Locate the cell with the specified text and output its [x, y] center coordinate. 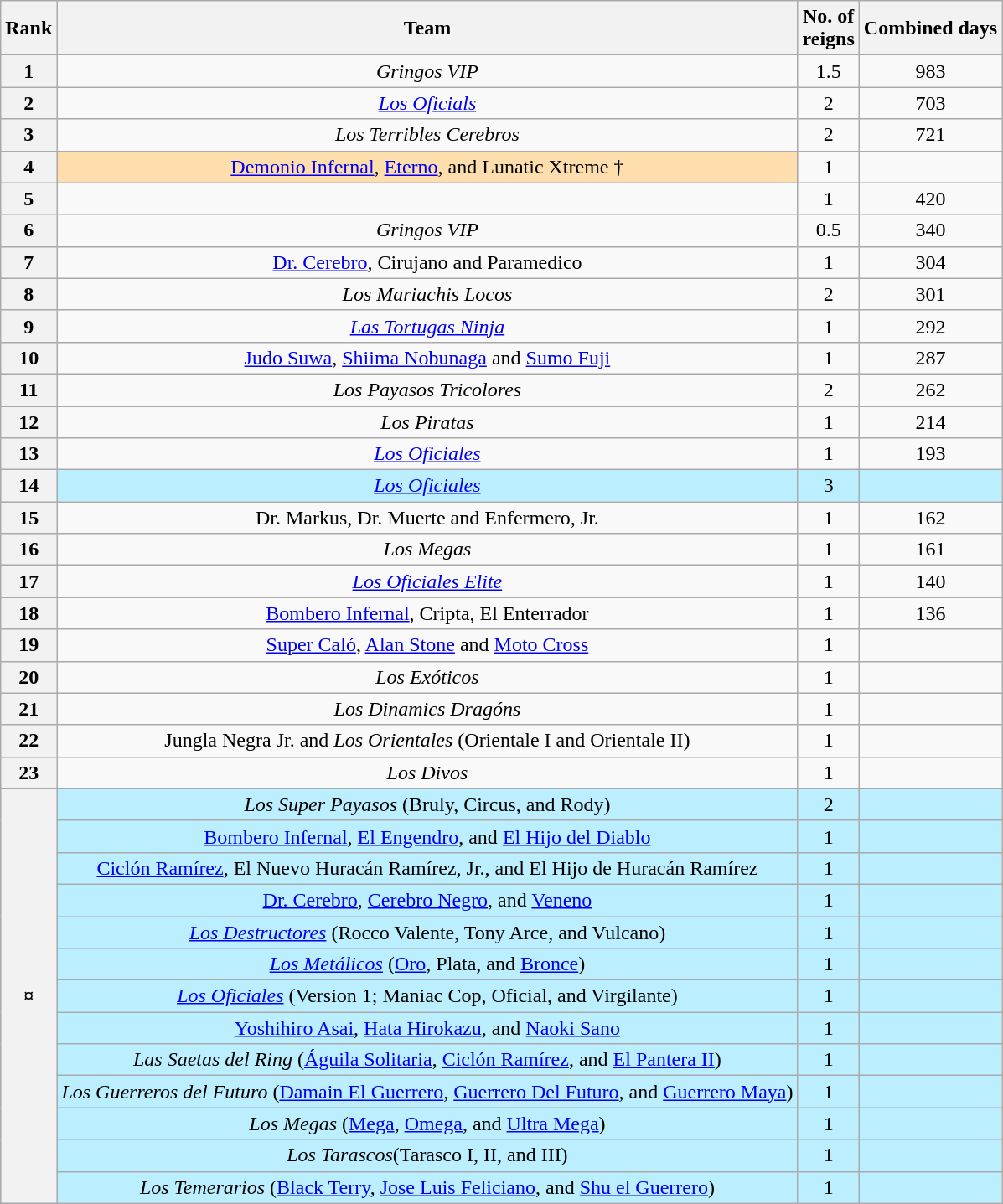
13 [28, 454]
Ciclón Ramírez, El Nuevo Huracán Ramírez, Jr., and El Hijo de Huracán Ramírez [427, 868]
17 [28, 581]
18 [28, 613]
161 [930, 550]
Judo Suwa, Shiima Nobunaga and Sumo Fuji [427, 358]
Los Exóticos [427, 677]
Los Temerarios (Black Terry, Jose Luis Feliciano, and Shu el Guerrero) [427, 1187]
140 [930, 581]
Los Piratas [427, 421]
Rank [28, 28]
21 [28, 709]
136 [930, 613]
340 [930, 230]
Super Caló, Alan Stone and Moto Cross [427, 645]
703 [930, 103]
Los Oficiales Elite [427, 581]
162 [930, 518]
Dr. Markus, Dr. Muerte and Enfermero, Jr. [427, 518]
983 [930, 71]
Combined days [930, 28]
Los Payasos Tricolores [427, 390]
Dr. Cerebro, Cerebro Negro, and Veneno [427, 900]
11 [28, 390]
Team [427, 28]
6 [28, 230]
20 [28, 677]
23 [28, 773]
287 [930, 358]
¤ [28, 995]
Los Super Payasos (Bruly, Circus, and Rody) [427, 804]
301 [930, 294]
4 [28, 167]
Los Mariachis Locos [427, 294]
Los Divos [427, 773]
Los Tarascos(Tarasco I, II, and III) [427, 1155]
22 [28, 741]
Dr. Cerebro, Cirujano and Paramedico [427, 262]
214 [930, 421]
304 [930, 262]
Demonio Infernal, Eterno, and Lunatic Xtreme † [427, 167]
Los Megas (Mega, Omega, and Ultra Mega) [427, 1124]
Yoshihiro Asai, Hata Hirokazu, and Naoki Sano [427, 1028]
Los Metálicos (Oro, Plata, and Bronce) [427, 964]
420 [930, 199]
15 [28, 518]
Los Guerreros del Futuro (Damain El Guerrero, Guerrero Del Futuro, and Guerrero Maya) [427, 1092]
Los Terribles Cerebros [427, 135]
Los Megas [427, 550]
No. ofreigns [828, 28]
Los Oficials [427, 103]
10 [28, 358]
19 [28, 645]
1.5 [828, 71]
14 [28, 486]
262 [930, 390]
193 [930, 454]
Los Oficiales (Version 1; Maniac Cop, Oficial, and Virgilante) [427, 996]
16 [28, 550]
Jungla Negra Jr. and Los Orientales (Orientale I and Orientale II) [427, 741]
721 [930, 135]
Los Destructores (Rocco Valente, Tony Arce, and Vulcano) [427, 933]
Bombero Infernal, Cripta, El Enterrador [427, 613]
Las Saetas del Ring (Águila Solitaria, Ciclón Ramírez, and El Pantera II) [427, 1060]
292 [930, 326]
Los Dinamics Dragóns [427, 709]
Bombero Infernal, El Engendro, and El Hijo del Diablo [427, 836]
7 [28, 262]
Las Tortugas Ninja [427, 326]
5 [28, 199]
0.5 [828, 230]
12 [28, 421]
9 [28, 326]
8 [28, 294]
